Detect which cell encompasses the target text, then output its [x, y] center coordinate. 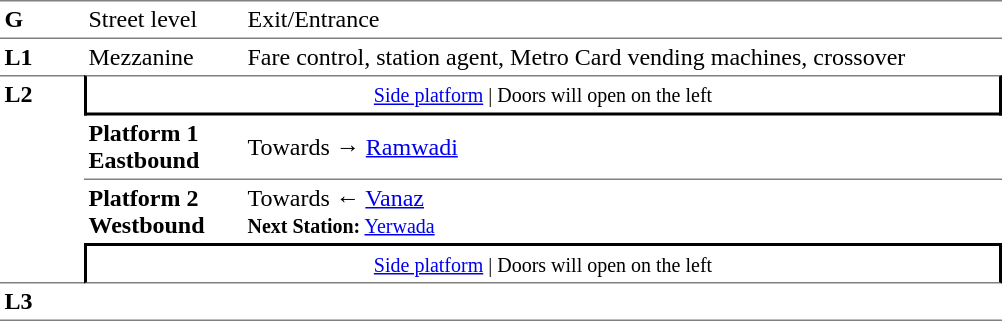
Towards ← VanazNext Station: Yerwada [622, 212]
Exit/Entrance [622, 20]
Platform 1Eastbound [164, 148]
Towards → Ramwadi [622, 148]
G [42, 20]
Fare control, station agent, Metro Card vending machines, crossover [622, 57]
Street level [164, 20]
L1 [42, 57]
Mezzanine [164, 57]
Platform 2Westbound [164, 212]
L2 [42, 179]
